Find where the given text appears and provide that cell's center as (x, y) coordinate. 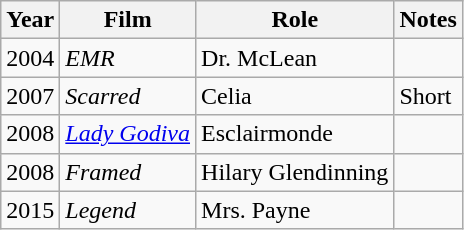
Film (128, 20)
Year (30, 20)
Hilary Glendinning (295, 172)
Celia (295, 96)
Lady Godiva (128, 134)
Esclairmonde (295, 134)
Notes (428, 20)
2015 (30, 210)
2004 (30, 58)
Legend (128, 210)
2007 (30, 96)
Dr. McLean (295, 58)
Short (428, 96)
EMR (128, 58)
Mrs. Payne (295, 210)
Framed (128, 172)
Role (295, 20)
Scarred (128, 96)
